Return [x, y] of the center of cell containing provided text 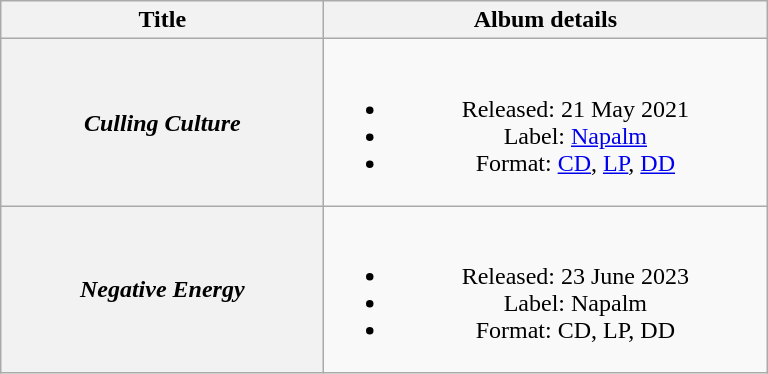
Negative Energy [162, 290]
Culling Culture [162, 122]
Released: 23 June 2023Label: NapalmFormat: CD, LP, DD [546, 290]
Album details [546, 20]
Released: 21 May 2021Label: NapalmFormat: CD, LP, DD [546, 122]
Title [162, 20]
